For the text-containing cell, return its midpoint in [X, Y] coordinate format. 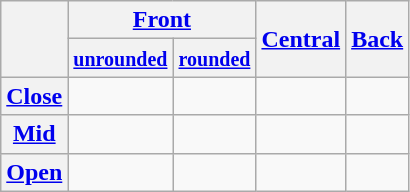
Front [162, 20]
Mid [34, 134]
Open [34, 172]
Back [378, 39]
unrounded [120, 58]
Close [34, 96]
Central [301, 39]
rounded [214, 58]
